Return (x, y) of the center of cell containing provided text 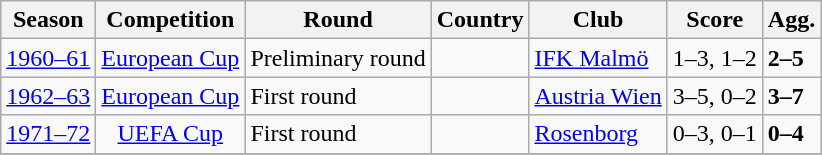
Preliminary round (338, 58)
0–3, 0–1 (714, 134)
Country (480, 20)
2–5 (791, 58)
1962–63 (48, 96)
Austria Wien (598, 96)
Rosenborg (598, 134)
UEFA Cup (170, 134)
1960–61 (48, 58)
0–4 (791, 134)
3–5, 0–2 (714, 96)
Competition (170, 20)
IFK Malmö (598, 58)
1–3, 1–2 (714, 58)
1971–72 (48, 134)
Score (714, 20)
Round (338, 20)
Agg. (791, 20)
Season (48, 20)
3–7 (791, 96)
Club (598, 20)
